Find where the given text appears and provide that cell's center as (x, y) coordinate. 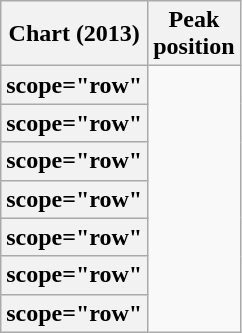
Peakposition (194, 34)
Chart (2013) (74, 34)
